Provide the (X, Y) coordinate of the cell's center where the given text is located.  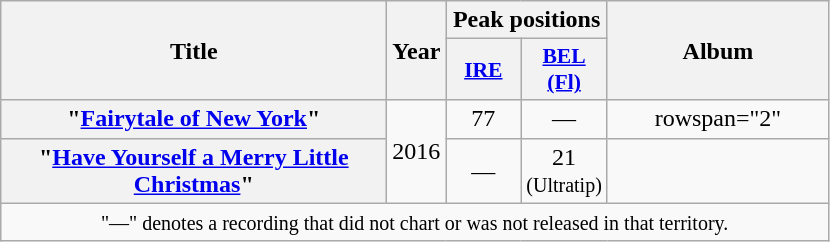
21(Ultratip) (564, 170)
77 (484, 119)
"Fairytale of New York" (194, 119)
IRE (484, 70)
rowspan="2" (718, 119)
BEL(Fl) (564, 70)
Peak positions (526, 20)
Title (194, 50)
Year (416, 50)
"—" denotes a recording that did not chart or was not released in that territory. (415, 222)
Album (718, 50)
2016 (416, 152)
"Have Yourself a Merry Little Christmas" (194, 170)
